Output the (x, y) coordinate of the center of the cell containing the given text.  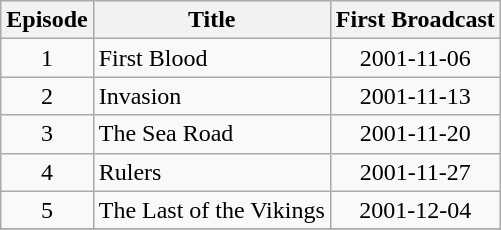
1 (47, 58)
The Last of the Vikings (212, 210)
5 (47, 210)
3 (47, 134)
First Broadcast (415, 20)
Invasion (212, 96)
Rulers (212, 172)
Title (212, 20)
First Blood (212, 58)
2001-12-04 (415, 210)
2001-11-06 (415, 58)
2 (47, 96)
The Sea Road (212, 134)
Episode (47, 20)
4 (47, 172)
2001-11-20 (415, 134)
2001-11-27 (415, 172)
2001-11-13 (415, 96)
